Scan for the cell matching the given text and deliver its [X, Y] coordinate at center. 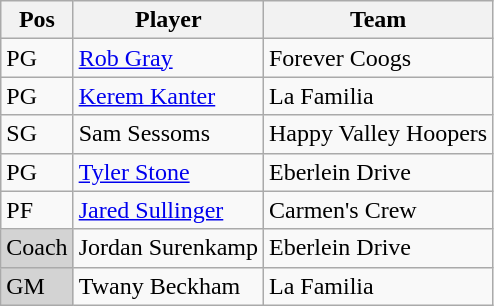
Sam Sessoms [168, 134]
Jared Sullinger [168, 210]
Coach [37, 248]
Twany Beckham [168, 286]
Happy Valley Hoopers [378, 134]
Pos [37, 20]
Carmen's Crew [378, 210]
Jordan Surenkamp [168, 248]
GM [37, 286]
Rob Gray [168, 58]
SG [37, 134]
Forever Coogs [378, 58]
Team [378, 20]
Tyler Stone [168, 172]
Kerem Kanter [168, 96]
PF [37, 210]
Player [168, 20]
